Identify which cell holds the provided text, then report its (x, y) central coordinate. 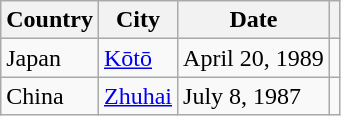
July 8, 1987 (254, 96)
City (138, 20)
Kōtō (138, 58)
Japan (50, 58)
Zhuhai (138, 96)
China (50, 96)
Date (254, 20)
April 20, 1989 (254, 58)
Country (50, 20)
